Determine the (X, Y) coordinate at the center of the cell enclosing the given text.  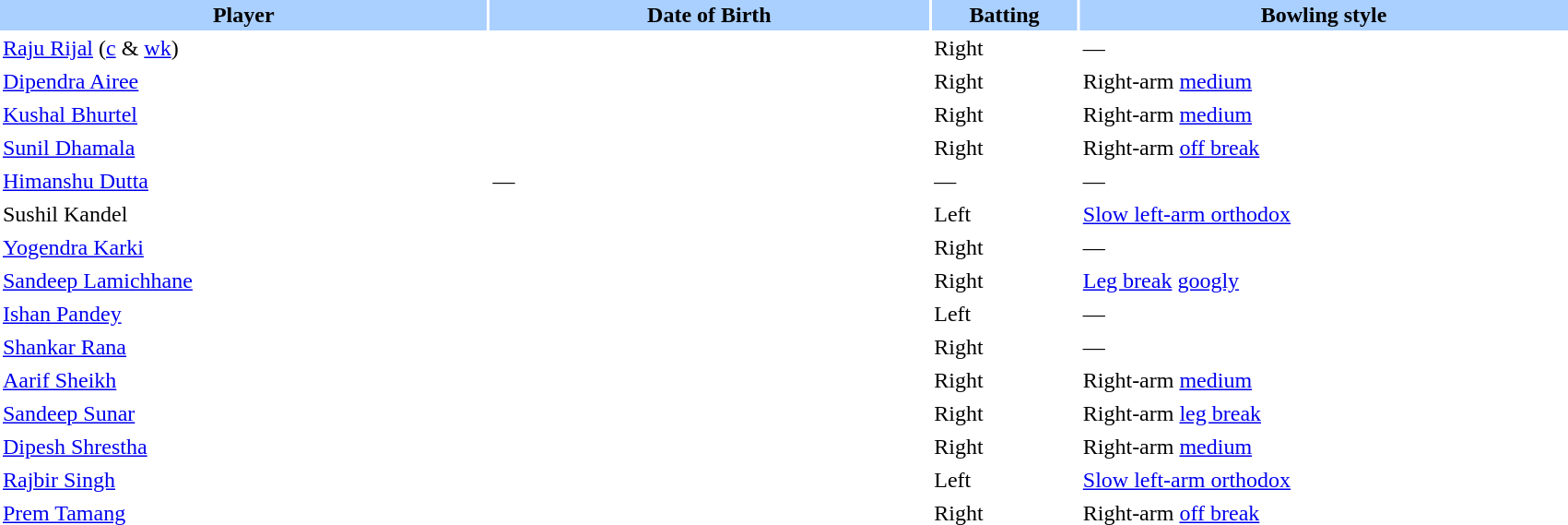
Leg break googly (1324, 280)
Ishan Pandey (243, 314)
Shankar Rana (243, 347)
Right-arm leg break (1324, 413)
Rajbir Singh (243, 480)
Bowling style (1324, 15)
Yogendra Karki (243, 247)
Sandeep Sunar (243, 413)
Sandeep Lamichhane (243, 280)
Player (243, 15)
Dipesh Shrestha (243, 447)
Dipendra Airee (243, 81)
Batting (1005, 15)
Aarif Sheikh (243, 380)
Kushal Bhurtel (243, 114)
Right-arm off break (1324, 148)
Sushil Kandel (243, 214)
Date of Birth (710, 15)
Himanshu Dutta (243, 181)
Sunil Dhamala (243, 148)
Raju Rijal (c & wk) (243, 48)
